Locate the cell with the specified text and output its [X, Y] center coordinate. 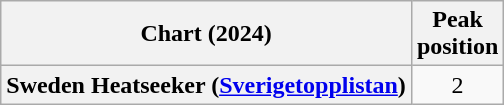
2 [457, 85]
Sweden Heatseeker (Sverigetopplistan) [206, 85]
Chart (2024) [206, 34]
Peakposition [457, 34]
